Pinpoint the cell where the given text exists, returning its (X, Y) midpoint coordinate. 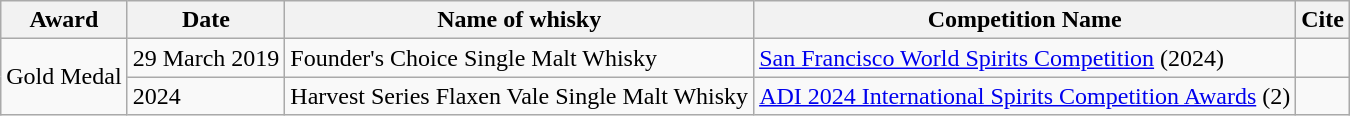
Harvest Series Flaxen Vale Single Malt Whisky (520, 96)
ADI 2024 International Spirits Competition Awards (2) (1025, 96)
2024 (206, 96)
Gold Medal (64, 77)
Competition Name (1025, 20)
Founder's Choice Single Malt Whisky (520, 58)
San Francisco World Spirits Competition (2024) (1025, 58)
Award (64, 20)
Date (206, 20)
Cite (1323, 20)
Name of whisky (520, 20)
29 March 2019 (206, 58)
